From the cell containing the given text, extract its center point as (X, Y) coordinate. 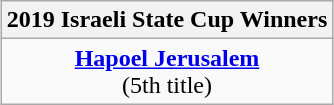
Hapoel Jerusalem(5th title) (167, 72)
2019 Israeli State Cup Winners (167, 20)
